From the cell containing the given text, extract its center point as [x, y] coordinate. 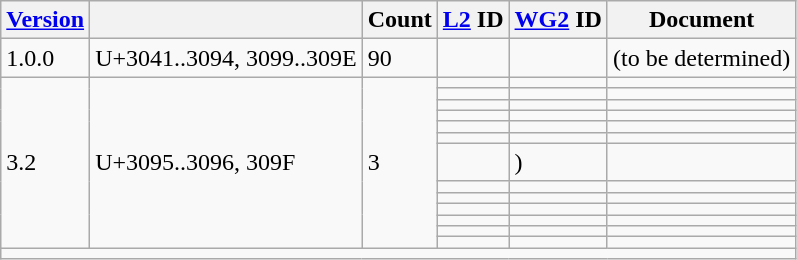
3 [400, 162]
U+3041..3094, 3099..309E [226, 58]
WG2 ID [558, 20]
3.2 [46, 162]
Document [701, 20]
1.0.0 [46, 58]
) [558, 162]
(to be determined) [701, 58]
U+3095..3096, 309F [226, 162]
L2 ID [473, 20]
Count [400, 20]
Version [46, 20]
90 [400, 58]
